Identify which cell holds the provided text, then report its (X, Y) central coordinate. 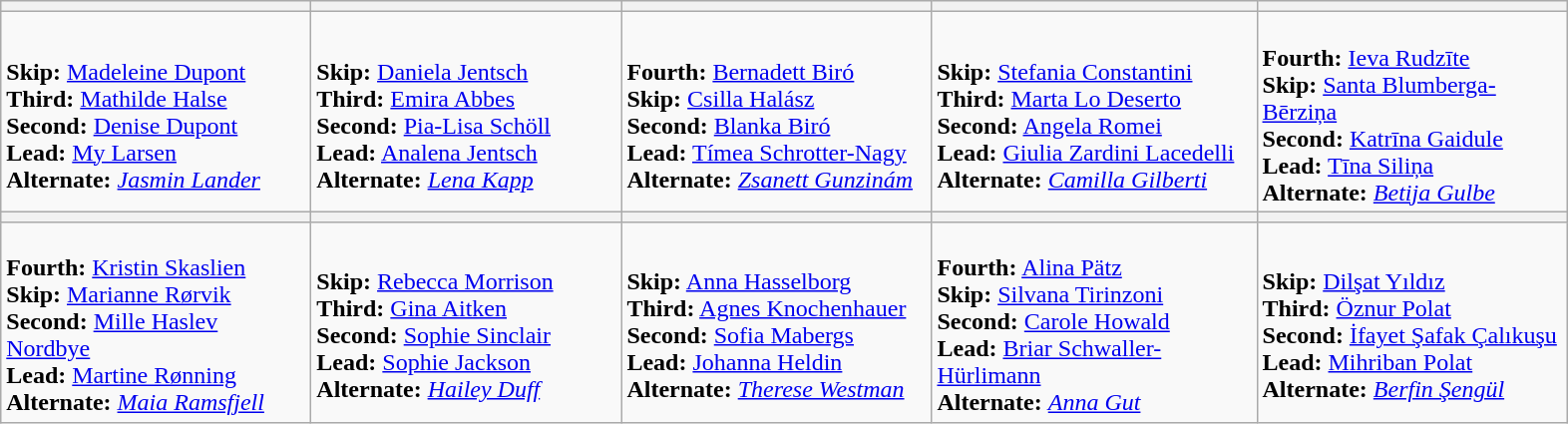
Skip: Daniela Jentsch Third: Emira Abbes Second: Pia-Lisa Schöll Lead: Analena Jentsch Alternate: Lena Kapp (467, 112)
Fourth: Kristin Skaslien Skip: Marianne Rørvik Second: Mille Haslev Nordbye Lead: Martine Rønning Alternate: Maia Ramsfjell (156, 322)
Skip: Dilşat Yıldız Third: Öznur Polat Second: İfayet Şafak Çalıkuşu Lead: Mihriban Polat Alternate: Berfin Şengül (1412, 322)
Skip: Rebecca Morrison Third: Gina Aitken Second: Sophie Sinclair Lead: Sophie Jackson Alternate: Hailey Duff (467, 322)
Fourth: Alina Pätz Skip: Silvana Tirinzoni Second: Carole Howald Lead: Briar Schwaller-Hürlimann Alternate: Anna Gut (1094, 322)
Skip: Anna Hasselborg Third: Agnes Knochenhauer Second: Sofia Mabergs Lead: Johanna Heldin Alternate: Therese Westman (776, 322)
Skip: Madeleine Dupont Third: Mathilde Halse Second: Denise Dupont Lead: My Larsen Alternate: Jasmin Lander (156, 112)
Fourth: Bernadett Biró Skip: Csilla Halász Second: Blanka Biró Lead: Tímea Schrotter-Nagy Alternate: Zsanett Gunzinám (776, 112)
Skip: Stefania Constantini Third: Marta Lo Deserto Second: Angela Romei Lead: Giulia Zardini Lacedelli Alternate: Camilla Gilberti (1094, 112)
Fourth: Ieva Rudzīte Skip: Santa Blumberga-Bērziņa Second: Katrīna Gaidule Lead: Tīna Siliņa Alternate: Betija Gulbe (1412, 112)
